For the text-containing cell, return its midpoint in [X, Y] coordinate format. 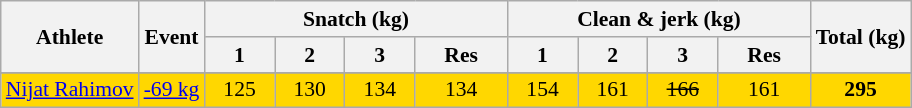
Athlete [70, 36]
125 [239, 90]
-69 kg [172, 90]
166 [683, 90]
295 [860, 90]
Snatch (kg) [356, 19]
Clean & jerk (kg) [658, 19]
Nijat Rahimov [70, 90]
154 [542, 90]
Total (kg) [860, 36]
130 [310, 90]
Event [172, 36]
